From the cell containing the given text, extract its center point as [X, Y] coordinate. 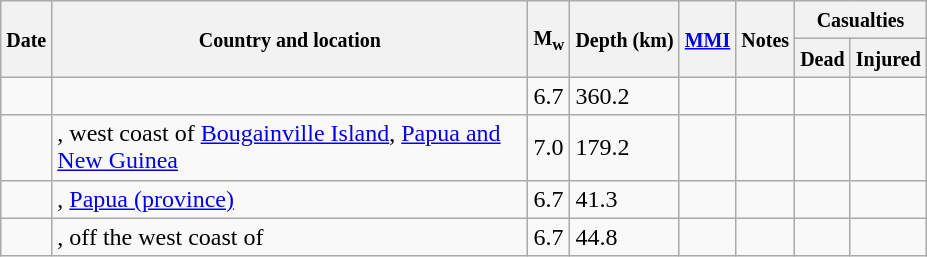
41.3 [624, 199]
Country and location [290, 39]
179.2 [624, 148]
Mw [549, 39]
, off the west coast of [290, 237]
Notes [766, 39]
, Papua (province) [290, 199]
Injured [888, 58]
360.2 [624, 96]
7.0 [549, 148]
Depth (km) [624, 39]
44.8 [624, 237]
Dead [823, 58]
Casualties [861, 20]
, west coast of Bougainville Island, Papua and New Guinea [290, 148]
MMI [708, 39]
Date [26, 39]
